Scan for the cell matching the given text and deliver its (x, y) coordinate at center. 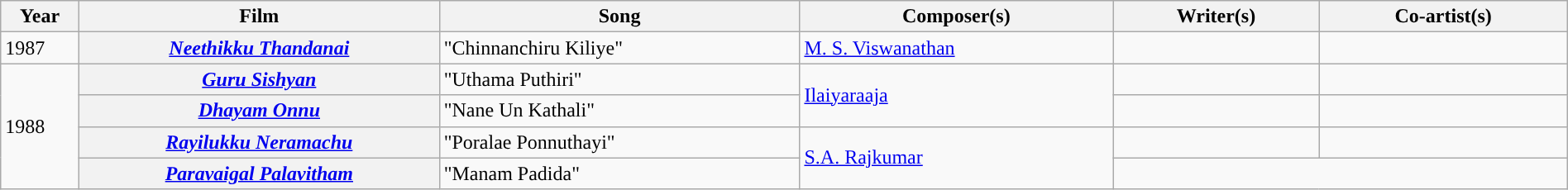
"Nane Un Kathali" (619, 111)
"Chinnanchiru Kiliye" (619, 48)
1988 (40, 126)
Guru Sishyan (259, 79)
"Poralae Ponnuthayi" (619, 142)
Writer(s) (1216, 17)
"Manam Padida" (619, 173)
Neethikku Thandanai (259, 48)
Co-artist(s) (1443, 17)
1987 (40, 48)
Film (259, 17)
S.A. Rajkumar (956, 158)
"Uthama Puthiri" (619, 79)
Paravaigal Palavitham (259, 173)
Rayilukku Neramachu (259, 142)
Year (40, 17)
Dhayam Onnu (259, 111)
Song (619, 17)
Ilaiyaraaja (956, 95)
Composer(s) (956, 17)
M. S. Viswanathan (956, 48)
